Output the (X, Y) coordinate of the center of the cell containing the given text.  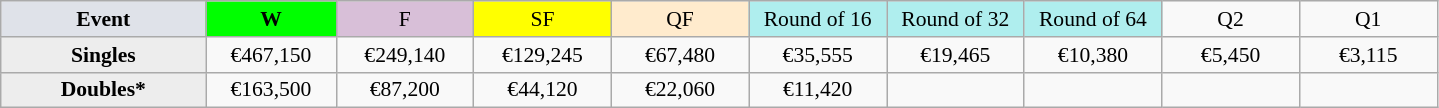
Q1 (1368, 19)
€19,465 (955, 55)
€35,555 (818, 55)
€129,245 (543, 55)
€5,450 (1231, 55)
Singles (104, 55)
Event (104, 19)
SF (543, 19)
€249,140 (405, 55)
€87,200 (405, 90)
€3,115 (1368, 55)
Round of 32 (955, 19)
€163,500 (271, 90)
€11,420 (818, 90)
€44,120 (543, 90)
W (271, 19)
Round of 64 (1093, 19)
€67,480 (680, 55)
€22,060 (680, 90)
QF (680, 19)
€467,150 (271, 55)
F (405, 19)
Round of 16 (818, 19)
€10,380 (1093, 55)
Doubles* (104, 90)
Q2 (1231, 19)
